Scan for the cell matching the given text and deliver its [X, Y] coordinate at center. 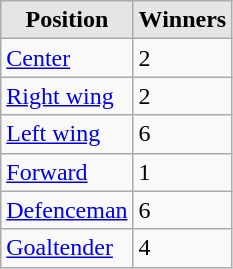
Left wing [67, 134]
1 [182, 172]
Center [67, 58]
Winners [182, 20]
Right wing [67, 96]
Defenceman [67, 210]
Goaltender [67, 248]
4 [182, 248]
Forward [67, 172]
Position [67, 20]
